Locate the cell with the specified text and output its (X, Y) center coordinate. 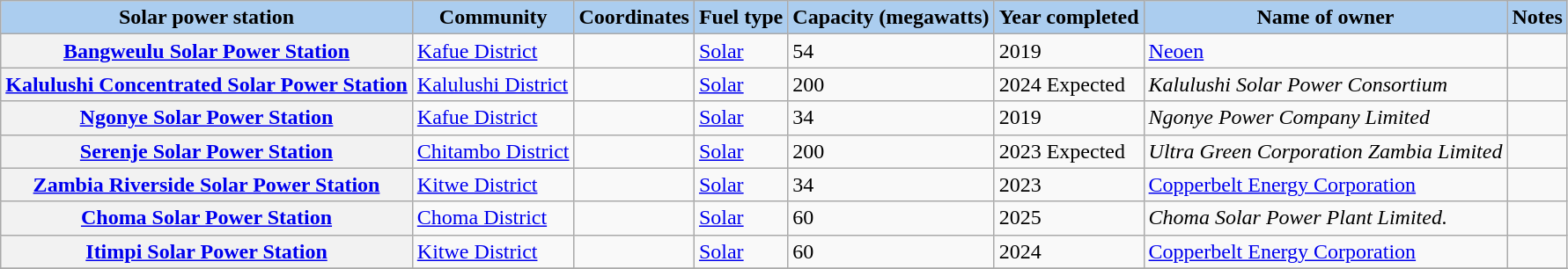
2023 Expected (1069, 151)
Solar power station (207, 18)
Kalulushi District (493, 84)
Kalulushi Concentrated Solar Power Station (207, 84)
Choma Solar Power Station (207, 218)
Chitambo District (493, 151)
Serenje Solar Power Station (207, 151)
Bangweulu Solar Power Station (207, 51)
Year completed (1069, 18)
Zambia Riverside Solar Power Station (207, 185)
Neoen (1326, 51)
Kalulushi Solar Power Consortium (1326, 84)
Choma District (493, 218)
Choma Solar Power Plant Limited. (1326, 218)
Community (493, 18)
2024 (1069, 251)
Itimpi Solar Power Station (207, 251)
2024 Expected (1069, 84)
Ngonye Solar Power Station (207, 118)
Ultra Green Corporation Zambia Limited (1326, 151)
2025 (1069, 218)
Notes (1537, 18)
Coordinates (634, 18)
Name of owner (1326, 18)
2023 (1069, 185)
Fuel type (740, 18)
54 (891, 51)
Capacity (megawatts) (891, 18)
Ngonye Power Company Limited (1326, 118)
